Scan for the cell matching the given text and deliver its [X, Y] coordinate at center. 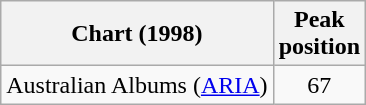
Australian Albums (ARIA) [137, 85]
67 [319, 85]
Peakposition [319, 34]
Chart (1998) [137, 34]
